Detect which cell encompasses the target text, then output its (X, Y) center coordinate. 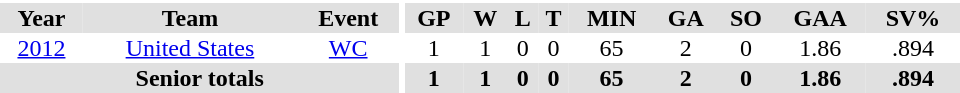
GP (434, 18)
2012 (42, 48)
L (522, 18)
Year (42, 18)
MIN (612, 18)
SO (746, 18)
GA (686, 18)
GAA (820, 18)
W (485, 18)
Team (190, 18)
United States (190, 48)
WC (348, 48)
SV% (913, 18)
T (554, 18)
Event (348, 18)
Senior totals (200, 78)
